Return (X, Y) of the center of cell containing provided text 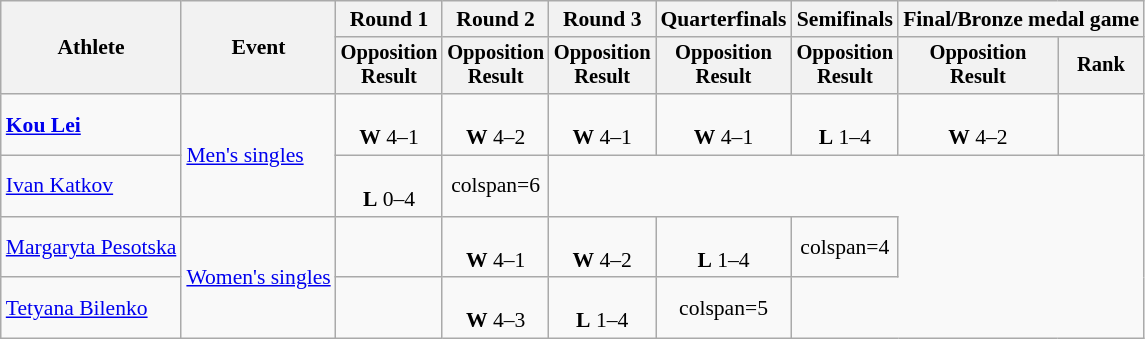
Quarterfinals (724, 19)
colspan=6 (496, 186)
Round 3 (602, 19)
Athlete (92, 48)
L 0–4 (390, 186)
Women's singles (258, 278)
Round 1 (390, 19)
W 4–3 (496, 308)
Rank (1101, 66)
Tetyana Bilenko (92, 308)
colspan=5 (724, 308)
Margaryta Pesotska (92, 248)
Men's singles (258, 155)
colspan=4 (846, 248)
Round 2 (496, 19)
Event (258, 48)
Semifinals (846, 19)
Ivan Katkov (92, 186)
Kou Lei (92, 124)
Final/Bronze medal game (1021, 19)
